Scan for the cell matching the given text and deliver its [x, y] coordinate at center. 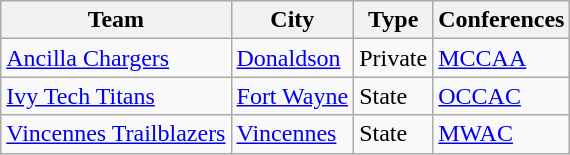
Team [116, 20]
Conferences [502, 20]
Vincennes [292, 134]
Vincennes Trailblazers [116, 134]
Ancilla Chargers [116, 58]
Private [394, 58]
MCCAA [502, 58]
Fort Wayne [292, 96]
Ivy Tech Titans [116, 96]
City [292, 20]
Type [394, 20]
OCCAC [502, 96]
MWAC [502, 134]
Donaldson [292, 58]
